Provide the (x, y) coordinate of the cell's center where the given text is located.  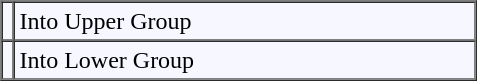
Into Upper Group (245, 22)
Into Lower Group (245, 60)
